Determine the [x, y] coordinate at the center of the cell enclosing the given text.  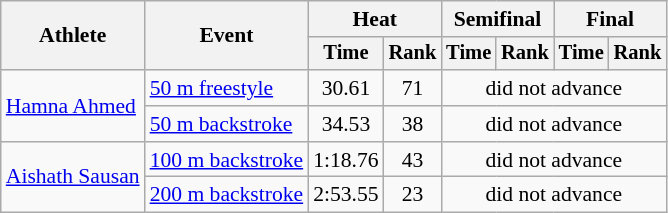
Hamna Ahmed [73, 106]
34.53 [346, 124]
Event [227, 36]
71 [413, 88]
23 [413, 195]
Aishath Sausan [73, 178]
1:18.76 [346, 160]
50 m backstroke [227, 124]
Heat [374, 19]
2:53.55 [346, 195]
30.61 [346, 88]
100 m backstroke [227, 160]
Semifinal [497, 19]
38 [413, 124]
43 [413, 160]
50 m freestyle [227, 88]
Final [610, 19]
200 m backstroke [227, 195]
Athlete [73, 36]
